Return the (x, y) coordinate for the center point of the cell that contains the specified text.  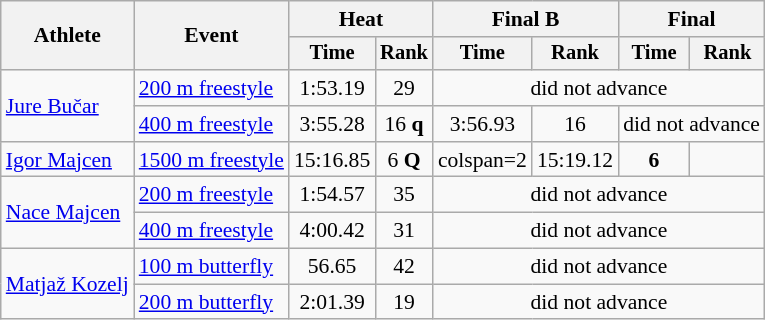
Athlete (68, 36)
6 (654, 160)
42 (404, 267)
29 (404, 88)
Final (692, 19)
3:55.28 (332, 124)
200 m butterfly (212, 302)
Heat (361, 19)
4:00.42 (332, 231)
2:01.39 (332, 302)
3:56.93 (482, 124)
19 (404, 302)
Jure Bučar (68, 106)
15:19.12 (575, 160)
Igor Majcen (68, 160)
35 (404, 195)
Nace Majcen (68, 212)
colspan=2 (482, 160)
16 (575, 124)
56.65 (332, 267)
Event (212, 36)
1:54.57 (332, 195)
Final B (526, 19)
31 (404, 231)
100 m butterfly (212, 267)
1500 m freestyle (212, 160)
1:53.19 (332, 88)
6 Q (404, 160)
16 q (404, 124)
15:16.85 (332, 160)
Matjaž Kozelj (68, 284)
